Output the (x, y) coordinate of the center of the cell containing the given text.  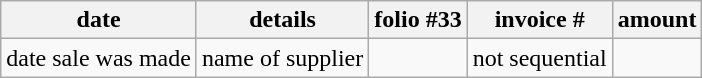
date (99, 20)
amount (657, 20)
date sale was made (99, 58)
details (282, 20)
not sequential (540, 58)
invoice # (540, 20)
name of supplier (282, 58)
folio #33 (418, 20)
